Find where the given text appears and provide that cell's center as [X, Y] coordinate. 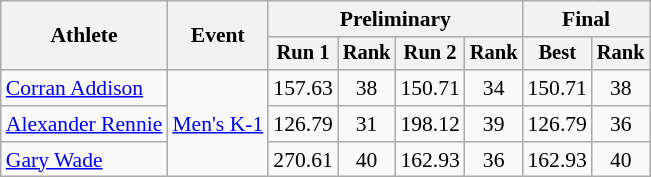
34 [494, 88]
Preliminary [395, 19]
Men's K-1 [218, 124]
Best [556, 54]
Alexander Rennie [84, 124]
Run 1 [302, 54]
Corran Addison [84, 88]
Event [218, 36]
Athlete [84, 36]
39 [494, 124]
157.63 [302, 88]
36 [621, 124]
31 [367, 124]
Final [586, 19]
198.12 [430, 124]
Run 2 [430, 54]
